Identify which cell holds the provided text, then report its [X, Y] central coordinate. 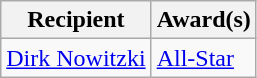
Award(s) [204, 20]
Dirk Nowitzki [76, 58]
Recipient [76, 20]
All-Star [204, 58]
